Identify which cell holds the provided text, then report its (x, y) central coordinate. 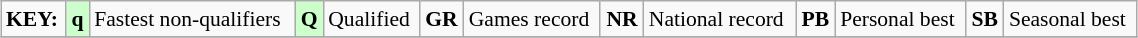
KEY: (34, 19)
q (78, 19)
NR (622, 19)
PB (816, 19)
Fastest non-qualifiers (192, 19)
SB (985, 19)
Seasonal best (1070, 19)
Personal best (900, 19)
GR (442, 19)
Q (309, 19)
Qualified (371, 19)
National record (720, 19)
Games record (532, 19)
